Return [X, Y] of the center of cell containing provided text 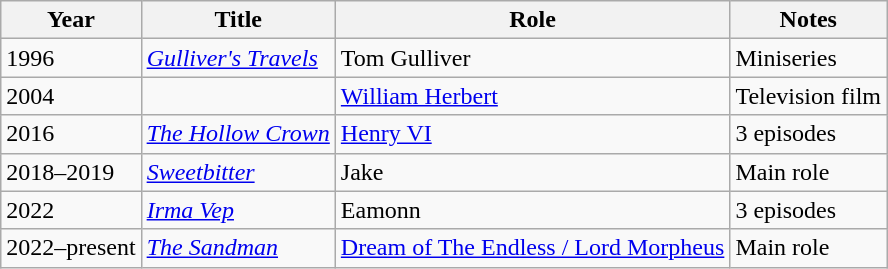
William Herbert [532, 96]
The Sandman [238, 248]
Role [532, 20]
Henry VI [532, 134]
Title [238, 20]
Sweetbitter [238, 172]
Dream of The Endless / Lord Morpheus [532, 248]
Tom Gulliver [532, 58]
Irma Vep [238, 210]
2022–present [71, 248]
2022 [71, 210]
Gulliver's Travels [238, 58]
2004 [71, 96]
Notes [808, 20]
2016 [71, 134]
Jake [532, 172]
Television film [808, 96]
The Hollow Crown [238, 134]
Eamonn [532, 210]
2018–2019 [71, 172]
Miniseries [808, 58]
Year [71, 20]
1996 [71, 58]
